Search for the cell housing the specified text and yield its (x, y) center coordinate. 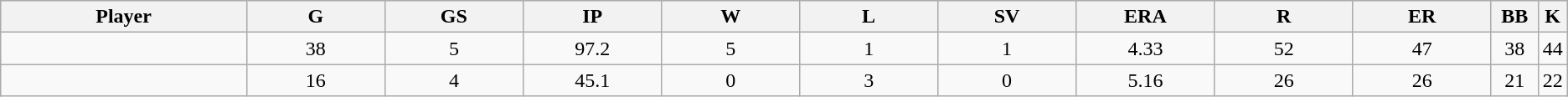
K (1553, 17)
L (869, 17)
G (315, 17)
W (730, 17)
IP (591, 17)
22 (1553, 80)
97.2 (591, 48)
R (1283, 17)
BB (1514, 17)
ERA (1146, 17)
52 (1283, 48)
GS (454, 17)
5.16 (1146, 80)
4.33 (1146, 48)
Player (124, 17)
44 (1553, 48)
45.1 (591, 80)
47 (1422, 48)
16 (315, 80)
21 (1514, 80)
ER (1422, 17)
3 (869, 80)
4 (454, 80)
SV (1007, 17)
